Pinpoint the cell where the given text exists, returning its [x, y] midpoint coordinate. 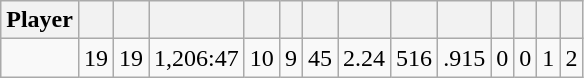
2.24 [364, 58]
10 [262, 58]
1 [548, 58]
2 [572, 58]
516 [414, 58]
.915 [464, 58]
1,206:47 [197, 58]
45 [320, 58]
Player [40, 20]
9 [290, 58]
